Locate the cell with the specified text and output its (x, y) center coordinate. 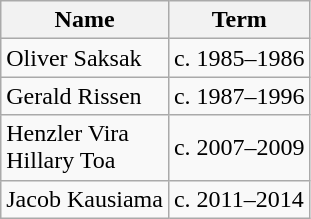
Oliver Saksak (85, 58)
Term (239, 20)
Jacob Kausiama (85, 199)
c. 2007–2009 (239, 148)
c. 1985–1986 (239, 58)
Name (85, 20)
c. 1987–1996 (239, 96)
Gerald Rissen (85, 96)
Henzler ViraHillary Toa (85, 148)
c. 2011–2014 (239, 199)
